Determine the (x, y) coordinate at the center of the cell enclosing the given text.  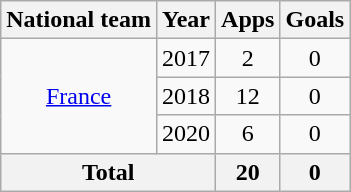
2 (248, 58)
Total (108, 172)
6 (248, 134)
2018 (186, 96)
2020 (186, 134)
2017 (186, 58)
France (79, 96)
National team (79, 20)
Year (186, 20)
20 (248, 172)
Apps (248, 20)
Goals (315, 20)
12 (248, 96)
